Extract the (x, y) coordinate from the center of the cell holding the provided text.  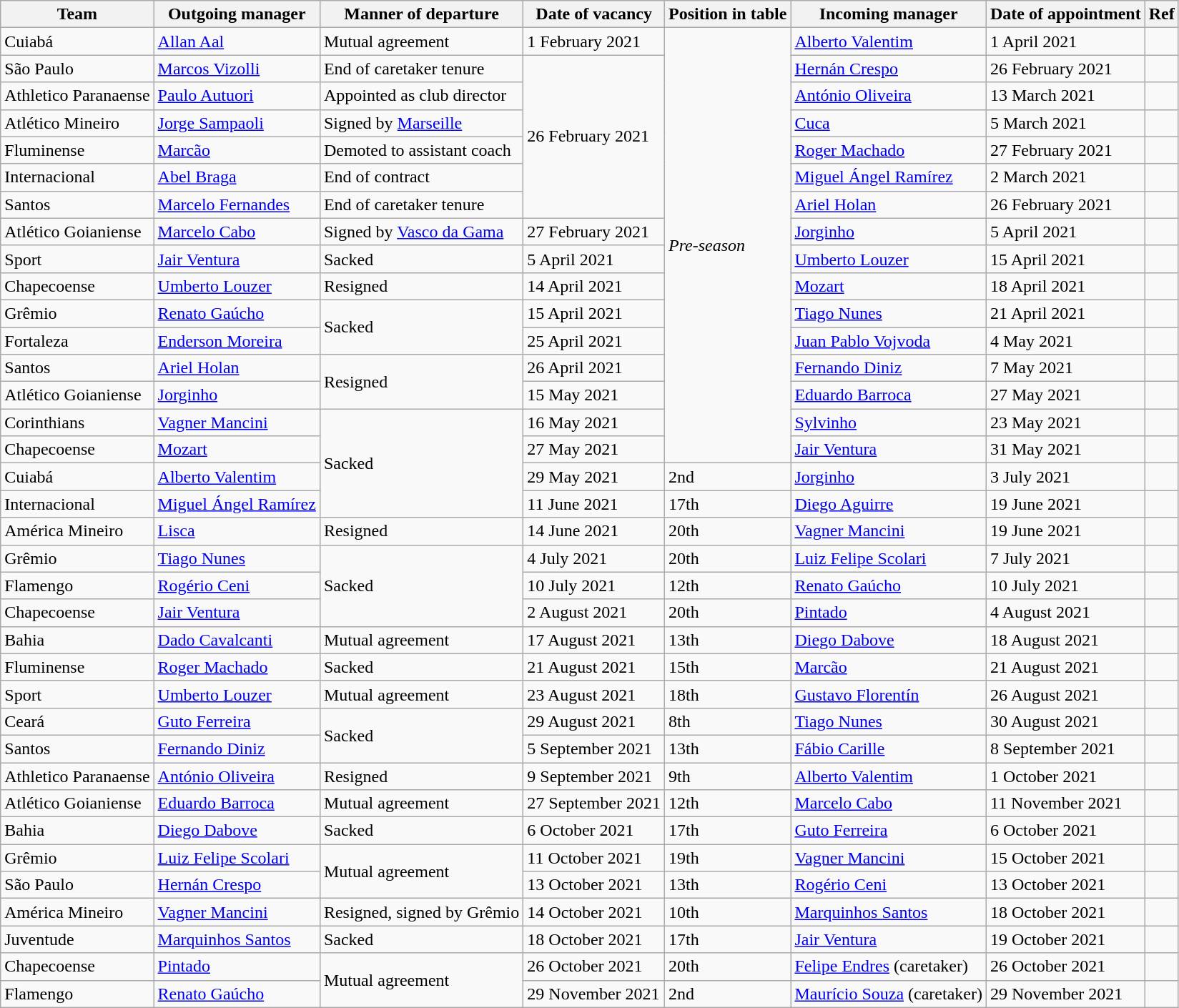
5 September 2021 (594, 748)
13 March 2021 (1065, 96)
30 August 2021 (1065, 721)
4 July 2021 (594, 558)
15 October 2021 (1065, 858)
Team (77, 14)
Abel Braga (237, 177)
1 February 2021 (594, 41)
Fábio Carille (889, 748)
7 July 2021 (1065, 558)
19 October 2021 (1065, 939)
9 September 2021 (594, 776)
Appointed as club director (421, 96)
11 June 2021 (594, 504)
7 May 2021 (1065, 368)
4 May 2021 (1065, 341)
Diego Aguirre (889, 504)
Gustavo Florentín (889, 694)
18th (727, 694)
Dado Cavalcanti (237, 640)
Outgoing manager (237, 14)
Ref (1161, 14)
3 July 2021 (1065, 477)
1 April 2021 (1065, 41)
29 May 2021 (594, 477)
15th (727, 667)
31 May 2021 (1065, 450)
9th (727, 776)
10th (727, 912)
2 March 2021 (1065, 177)
Pre-season (727, 246)
Fortaleza (77, 341)
Ceará (77, 721)
14 June 2021 (594, 531)
Felipe Endres (caretaker) (889, 967)
Juventude (77, 939)
19th (727, 858)
Cuca (889, 123)
Jorge Sampaoli (237, 123)
Manner of departure (421, 14)
26 April 2021 (594, 368)
4 August 2021 (1065, 613)
Allan Aal (237, 41)
Demoted to assistant coach (421, 150)
2 August 2021 (594, 613)
16 May 2021 (594, 423)
Lisca (237, 531)
1 October 2021 (1065, 776)
17 August 2021 (594, 640)
Enderson Moreira (237, 341)
26 August 2021 (1065, 694)
11 November 2021 (1065, 804)
Maurício Souza (caretaker) (889, 994)
Paulo Autuori (237, 96)
14 April 2021 (594, 286)
8th (727, 721)
23 August 2021 (594, 694)
Marcos Vizolli (237, 69)
Position in table (727, 14)
Corinthians (77, 423)
Incoming manager (889, 14)
23 May 2021 (1065, 423)
Sylvinho (889, 423)
Resigned, signed by Grêmio (421, 912)
Signed by Marseille (421, 123)
14 October 2021 (594, 912)
15 May 2021 (594, 395)
Date of appointment (1065, 14)
Atlético Mineiro (77, 123)
27 September 2021 (594, 804)
Date of vacancy (594, 14)
Marcelo Fernandes (237, 204)
25 April 2021 (594, 341)
18 August 2021 (1065, 640)
21 April 2021 (1065, 313)
8 September 2021 (1065, 748)
5 March 2021 (1065, 123)
End of contract (421, 177)
18 April 2021 (1065, 286)
29 August 2021 (594, 721)
11 October 2021 (594, 858)
Juan Pablo Vojvoda (889, 341)
Signed by Vasco da Gama (421, 232)
